Extract the (x, y) coordinate from the center of the cell holding the provided text.  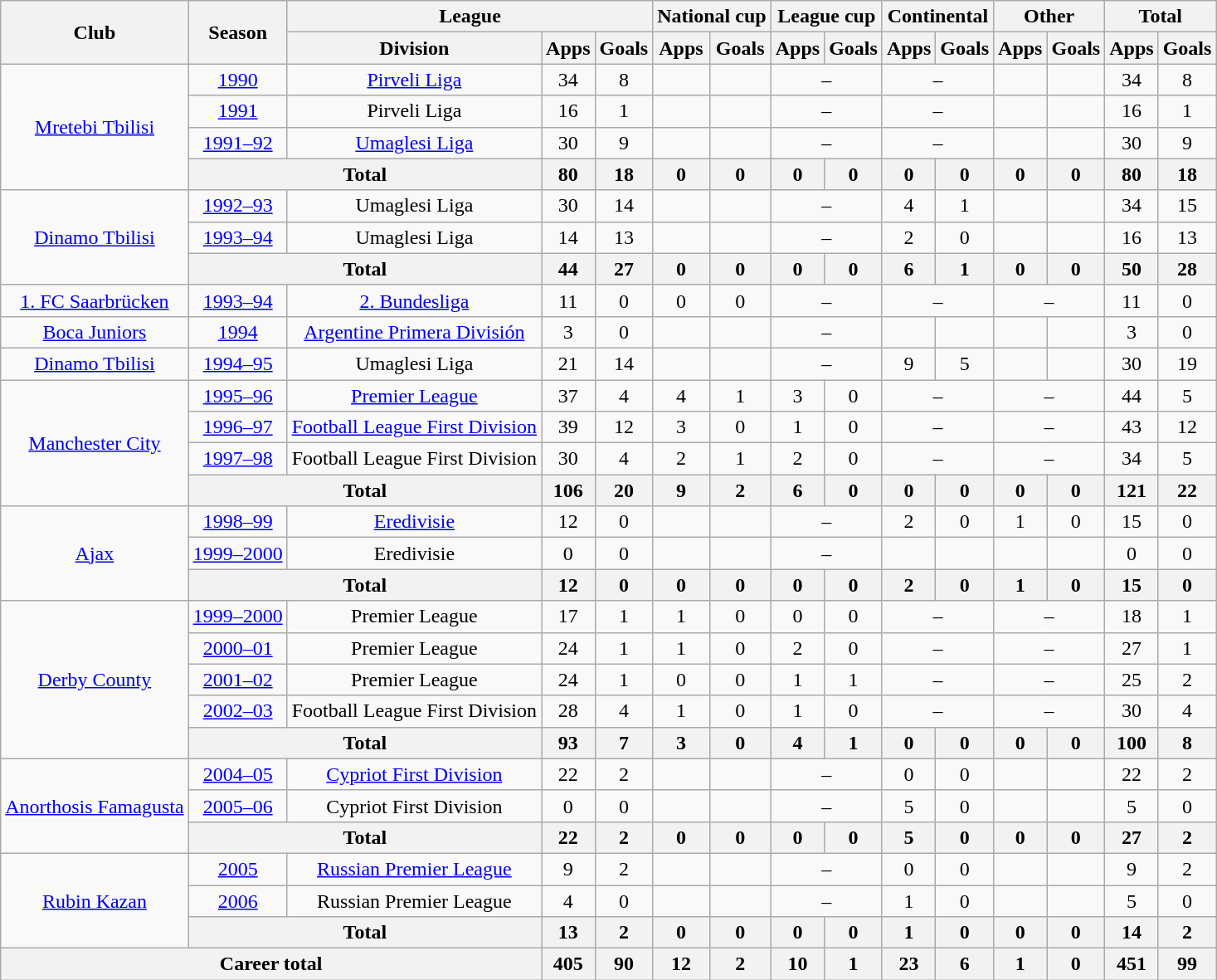
2. Bundesliga (414, 300)
Season (237, 32)
1994 (237, 332)
Mretebi Tbilisi (95, 127)
2002–03 (237, 711)
20 (624, 490)
106 (568, 490)
Derby County (95, 680)
Other (1049, 17)
2005 (237, 869)
Club (95, 32)
37 (568, 396)
Ajax (95, 553)
National cup (712, 17)
Manchester City (95, 443)
1991 (237, 111)
2005–06 (237, 806)
Argentine Primera División (414, 332)
1995–96 (237, 396)
1990 (237, 80)
Career total (271, 964)
10 (797, 964)
League cup (826, 17)
7 (624, 743)
League (470, 17)
121 (1132, 490)
Division (414, 48)
21 (568, 363)
23 (908, 964)
Rubin Kazan (95, 900)
1996–97 (237, 427)
Continental (937, 17)
1. FC Saarbrücken (95, 300)
1994–95 (237, 363)
451 (1132, 964)
50 (1132, 269)
1998–99 (237, 522)
2001–02 (237, 680)
93 (568, 743)
1997–98 (237, 459)
Boca Juniors (95, 332)
90 (624, 964)
2004–05 (237, 774)
43 (1132, 427)
100 (1132, 743)
25 (1132, 680)
19 (1187, 363)
1992–93 (237, 206)
1991–92 (237, 143)
99 (1187, 964)
405 (568, 964)
2006 (237, 900)
39 (568, 427)
2000–01 (237, 648)
17 (568, 617)
Anorthosis Famagusta (95, 806)
